Pinpoint the cell where the given text exists, returning its (X, Y) midpoint coordinate. 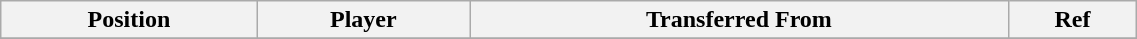
Transferred From (740, 20)
Ref (1072, 20)
Player (363, 20)
Position (129, 20)
